Identify which cell holds the provided text, then report its [x, y] central coordinate. 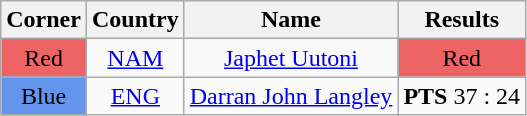
Results [462, 20]
ENG [135, 96]
PTS 37 : 24 [462, 96]
Japhet Uutoni [291, 58]
Country [135, 20]
Blue [44, 96]
Corner [44, 20]
Darran John Langley [291, 96]
NAM [135, 58]
Name [291, 20]
